Extract the (x, y) coordinate from the center of the cell holding the provided text.  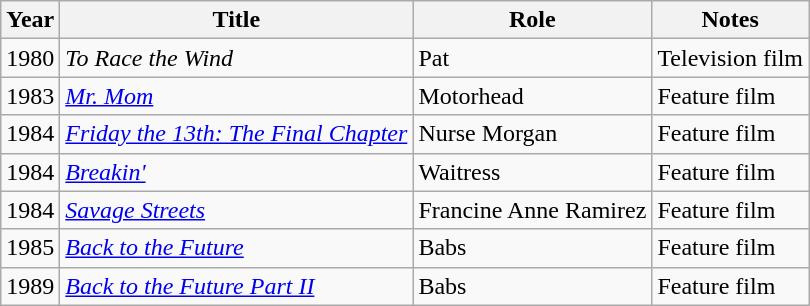
Back to the Future (236, 248)
Breakin' (236, 172)
To Race the Wind (236, 58)
1980 (30, 58)
Waitress (532, 172)
Notes (730, 20)
Title (236, 20)
Role (532, 20)
1985 (30, 248)
Back to the Future Part II (236, 286)
Motorhead (532, 96)
Television film (730, 58)
1983 (30, 96)
Friday the 13th: The Final Chapter (236, 134)
Year (30, 20)
Nurse Morgan (532, 134)
Pat (532, 58)
Savage Streets (236, 210)
Francine Anne Ramirez (532, 210)
1989 (30, 286)
Mr. Mom (236, 96)
